Capture the cell that displays the provided text and extract its (X, Y) central coordinate. 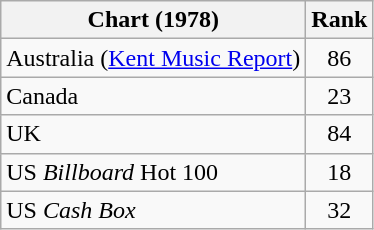
86 (340, 58)
US Billboard Hot 100 (154, 172)
84 (340, 134)
US Cash Box (154, 210)
Chart (1978) (154, 20)
23 (340, 96)
Rank (340, 20)
32 (340, 210)
18 (340, 172)
Australia (Kent Music Report) (154, 58)
Canada (154, 96)
UK (154, 134)
